Search for the cell housing the specified text and yield its [X, Y] center coordinate. 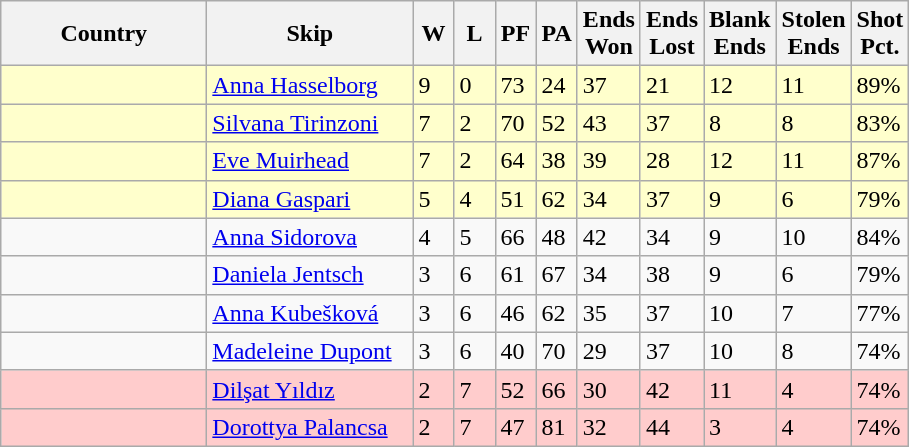
Silvana Tirinzoni [310, 123]
51 [516, 199]
Anna Hasselborg [310, 85]
39 [608, 161]
29 [608, 351]
Stolen Ends [814, 34]
Anna Sidorova [310, 237]
35 [608, 313]
43 [608, 123]
Country [104, 34]
73 [516, 85]
Eve Muirhead [310, 161]
46 [516, 313]
32 [608, 427]
44 [672, 427]
Blank Ends [740, 34]
89% [880, 85]
61 [516, 275]
40 [516, 351]
Anna Kubešková [310, 313]
24 [556, 85]
67 [556, 275]
83% [880, 123]
64 [516, 161]
Dilşat Yıldız [310, 389]
W [434, 34]
Ends Lost [672, 34]
Daniela Jentsch [310, 275]
47 [516, 427]
Ends Won [608, 34]
81 [556, 427]
87% [880, 161]
21 [672, 85]
L [474, 34]
Diana Gaspari [310, 199]
Dorottya Palancsa [310, 427]
30 [608, 389]
PF [516, 34]
PA [556, 34]
0 [474, 85]
Madeleine Dupont [310, 351]
77% [880, 313]
Shot Pct. [880, 34]
84% [880, 237]
28 [672, 161]
Skip [310, 34]
48 [556, 237]
